Scan for the cell matching the given text and deliver its (X, Y) coordinate at center. 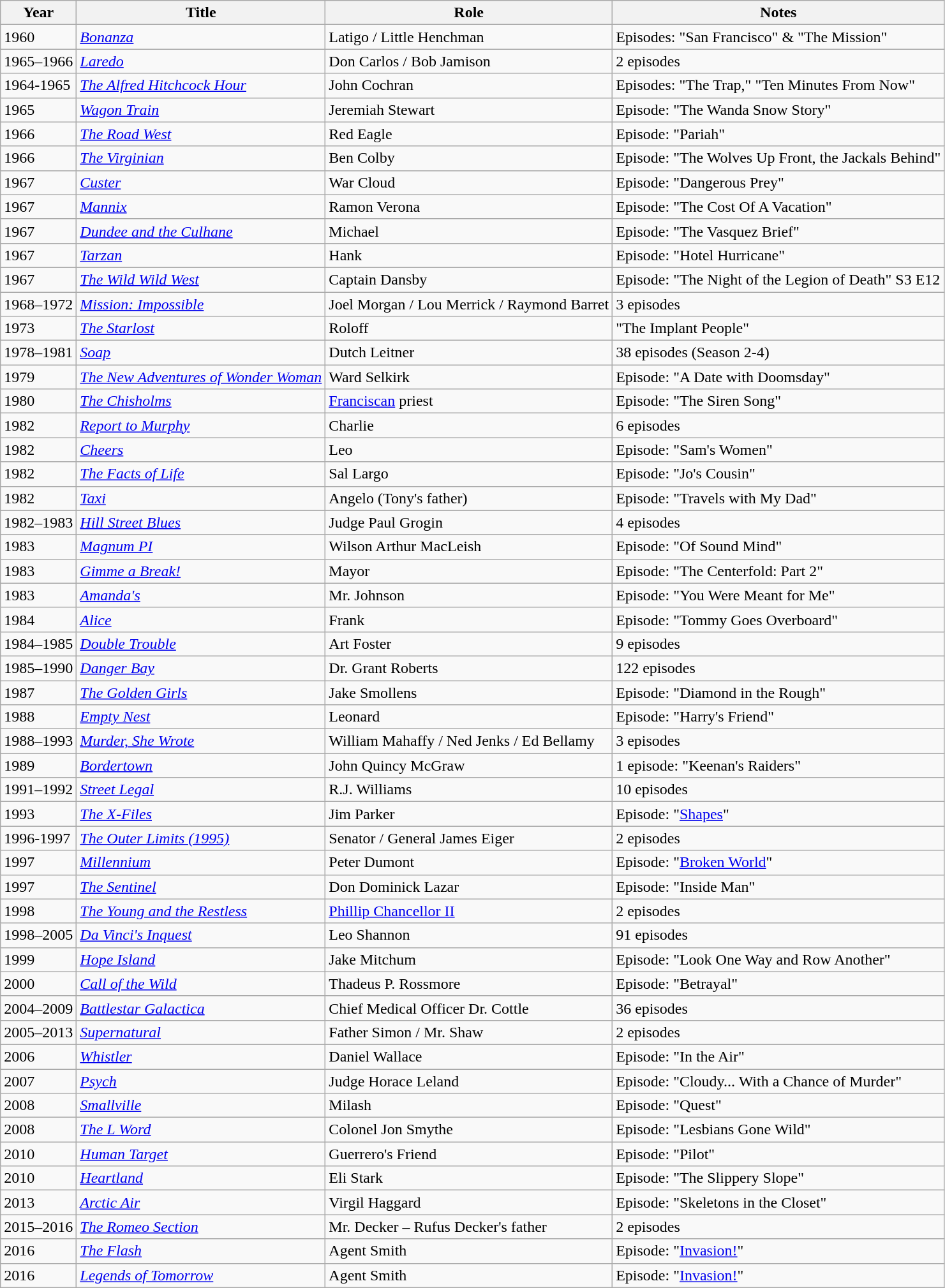
The Alfred Hitchcock Hour (201, 85)
1979 (38, 377)
Report to Murphy (201, 426)
Charlie (469, 426)
Ramon Verona (469, 207)
Episode: "The Wanda Snow Story" (778, 110)
1964-1965 (38, 85)
Episode: "The Vasquez Brief" (778, 231)
Ward Selkirk (469, 377)
Episode: "Look One Way and Row Another" (778, 959)
Psych (201, 1081)
1988 (38, 717)
Art Foster (469, 644)
1984–1985 (38, 644)
Mr. Decker – Rufus Decker's father (469, 1227)
Episode: "Shapes" (778, 814)
The L Word (201, 1130)
1996-1997 (38, 838)
John Cochran (469, 85)
Double Trouble (201, 644)
Episode: "Betrayal" (778, 984)
Amanda's (201, 595)
Daniel Wallace (469, 1056)
The Road West (201, 134)
Cheers (201, 450)
1973 (38, 329)
Thadeus P. Rossmore (469, 984)
Episodes: "The Trap," "Ten Minutes From Now" (778, 85)
Leo (469, 450)
The Facts of Life (201, 474)
2013 (38, 1203)
1980 (38, 401)
Jim Parker (469, 814)
R.J. Williams (469, 790)
1 episode: "Keenan's Raiders" (778, 766)
Magnum PI (201, 547)
1988–1993 (38, 741)
Dr. Grant Roberts (469, 668)
Senator / General James Eiger (469, 838)
John Quincy McGraw (469, 766)
Battlestar Galactica (201, 1008)
Title (201, 13)
Gimme a Break! (201, 571)
Human Target (201, 1154)
Street Legal (201, 790)
Episode: "You Were Meant for Me" (778, 595)
Father Simon / Mr. Shaw (469, 1032)
1984 (38, 619)
Leo Shannon (469, 935)
Dundee and the Culhane (201, 231)
Episode: "Lesbians Gone Wild" (778, 1130)
The New Adventures of Wonder Woman (201, 377)
38 episodes (Season 2-4) (778, 353)
Latigo / Little Henchman (469, 37)
Heartland (201, 1178)
2005–2013 (38, 1032)
Captain Dansby (469, 279)
Angelo (Tony's father) (469, 498)
Year (38, 13)
Episode: "The Centerfold: Part 2" (778, 571)
1960 (38, 37)
1998 (38, 911)
1982–1983 (38, 522)
1999 (38, 959)
Episode: "Of Sound Mind" (778, 547)
Hope Island (201, 959)
The Wild Wild West (201, 279)
122 episodes (778, 668)
Episode: "The Cost Of A Vacation" (778, 207)
1989 (38, 766)
Episode: "Sam's Women" (778, 450)
Wilson Arthur MacLeish (469, 547)
2007 (38, 1081)
Empty Nest (201, 717)
Alice (201, 619)
Supernatural (201, 1032)
Wagon Train (201, 110)
Mayor (469, 571)
1991–1992 (38, 790)
1987 (38, 692)
Episode: "A Date with Doomsday" (778, 377)
Franciscan priest (469, 401)
Murder, She Wrote (201, 741)
Mission: Impossible (201, 304)
Ben Colby (469, 158)
Whistler (201, 1056)
Laredo (201, 61)
1978–1981 (38, 353)
Legends of Tomorrow (201, 1275)
"The Implant People" (778, 329)
Episode: "Inside Man" (778, 887)
Episode: "The Slippery Slope" (778, 1178)
Danger Bay (201, 668)
Episodes: "San Francisco" & "The Mission" (778, 37)
6 episodes (778, 426)
The Sentinel (201, 887)
Episode: "The Siren Song" (778, 401)
Frank (469, 619)
War Cloud (469, 182)
Milash (469, 1106)
Episode: "The Wolves Up Front, the Jackals Behind" (778, 158)
Michael (469, 231)
91 episodes (778, 935)
2006 (38, 1056)
The X-Files (201, 814)
Millennium (201, 862)
Episode: "Cloudy... With a Chance of Murder" (778, 1081)
Don Dominick Lazar (469, 887)
The Flash (201, 1251)
36 episodes (778, 1008)
Episode: "Tommy Goes Overboard" (778, 619)
Role (469, 13)
1965–1966 (38, 61)
Episode: "Harry's Friend" (778, 717)
2015–2016 (38, 1227)
Hill Street Blues (201, 522)
The Young and the Restless (201, 911)
Bonanza (201, 37)
Tarzan (201, 255)
Mannix (201, 207)
Mr. Johnson (469, 595)
Da Vinci's Inquest (201, 935)
The Outer Limits (1995) (201, 838)
Red Eagle (469, 134)
Virgil Haggard (469, 1203)
Notes (778, 13)
Episode: "Pariah" (778, 134)
Don Carlos / Bob Jamison (469, 61)
Eli Stark (469, 1178)
Episode: "Broken World" (778, 862)
10 episodes (778, 790)
2004–2009 (38, 1008)
The Romeo Section (201, 1227)
1993 (38, 814)
Episode: "Quest" (778, 1106)
Dutch Leitner (469, 353)
9 episodes (778, 644)
Phillip Chancellor II (469, 911)
Soap (201, 353)
Episode: "Dangerous Prey" (778, 182)
Call of the Wild (201, 984)
Peter Dumont (469, 862)
Roloff (469, 329)
1968–1972 (38, 304)
Episode: "Travels with My Dad" (778, 498)
Smallville (201, 1106)
Episode: "In the Air" (778, 1056)
Jake Mitchum (469, 959)
Episode: "Diamond in the Rough" (778, 692)
Sal Largo (469, 474)
Guerrero's Friend (469, 1154)
Chief Medical Officer Dr. Cottle (469, 1008)
The Starlost (201, 329)
Judge Paul Grogin (469, 522)
The Chisholms (201, 401)
Judge Horace Leland (469, 1081)
Joel Morgan / Lou Merrick / Raymond Barret (469, 304)
Episode: "Hotel Hurricane" (778, 255)
Episode: "Jo's Cousin" (778, 474)
Leonard (469, 717)
2000 (38, 984)
1965 (38, 110)
Custer (201, 182)
Hank (469, 255)
Bordertown (201, 766)
Episode: "The Night of the Legion of Death" S3 E12 (778, 279)
4 episodes (778, 522)
Jake Smollens (469, 692)
The Golden Girls (201, 692)
1985–1990 (38, 668)
The Virginian (201, 158)
1998–2005 (38, 935)
Arctic Air (201, 1203)
Taxi (201, 498)
William Mahaffy / Ned Jenks / Ed Bellamy (469, 741)
Episode: "Skeletons in the Closet" (778, 1203)
Jeremiah Stewart (469, 110)
Colonel Jon Smythe (469, 1130)
Episode: "Pilot" (778, 1154)
